Output the (X, Y) coordinate of the center of the cell containing the given text.  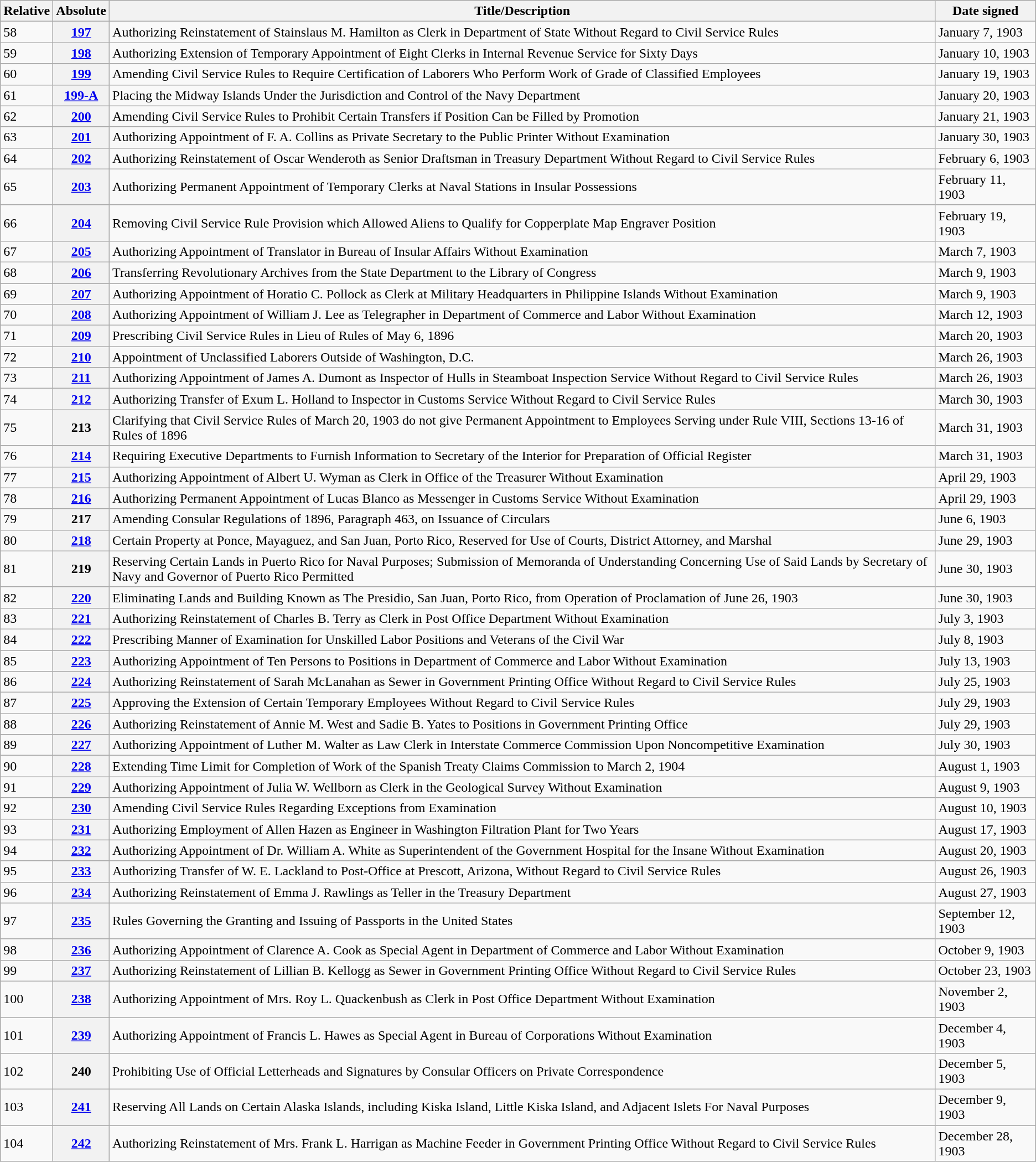
Authorizing Appointment of Translator in Bureau of Insular Affairs Without Examination (522, 251)
199 (81, 74)
Prescribing Manner of Examination for Unskilled Labor Positions and Veterans of the Civil War (522, 639)
Authorizing Appointment of Francis L. Hawes as Special Agent in Bureau of Corporations Without Examination (522, 1035)
217 (81, 519)
Authorizing Appointment of Ten Persons to Positions in Department of Commerce and Labor Without Examination (522, 660)
Authorizing Appointment of F. A. Collins as Private Secretary to the Public Printer Without Examination (522, 137)
98 (27, 949)
229 (81, 787)
222 (81, 639)
72 (27, 357)
July 30, 1903 (985, 745)
Authorizing Reinstatement of Sarah McLanahan as Sewer in Government Printing Office Without Regard to Civil Service Rules (522, 682)
75 (27, 427)
Rules Governing the Granting and Issuing of Passports in the United States (522, 921)
Authorizing Reinstatement of Mrs. Frank L. Harrigan as Machine Feeder in Government Printing Office Without Regard to Civil Service Rules (522, 1144)
206 (81, 272)
210 (81, 357)
Authorizing Appointment of James A. Dumont as Inspector of Hulls in Steamboat Inspection Service Without Regard to Civil Service Rules (522, 378)
Authorizing Transfer of Exum L. Holland to Inspector in Customs Service Without Regard to Civil Service Rules (522, 399)
202 (81, 158)
Amending Civil Service Rules to Prohibit Certain Transfers if Position Can be Filled by Promotion (522, 116)
240 (81, 1072)
Authorizing Transfer of W. E. Lackland to Post-Office at Prescott, Arizona, Without Regard to Civil Service Rules (522, 871)
August 10, 1903 (985, 808)
238 (81, 999)
101 (27, 1035)
89 (27, 745)
203 (81, 187)
February 6, 1903 (985, 158)
Prescribing Civil Service Rules in Lieu of Rules of May 6, 1896 (522, 336)
99 (27, 970)
66 (27, 223)
Authorizing Appointment of Albert U. Wyman as Clerk in Office of the Treasurer Without Examination (522, 477)
242 (81, 1144)
231 (81, 829)
80 (27, 540)
78 (27, 498)
209 (81, 336)
85 (27, 660)
82 (27, 597)
225 (81, 703)
September 12, 1903 (985, 921)
230 (81, 808)
February 19, 1903 (985, 223)
March 20, 1903 (985, 336)
Amending Civil Service Rules to Require Certification of Laborers Who Perform Work of Grade of Classified Employees (522, 74)
200 (81, 116)
Eliminating Lands and Building Known as The Presidio, San Juan, Porto Rico, from Operation of Proclamation of June 26, 1903 (522, 597)
221 (81, 618)
Transferring Revolutionary Archives from the State Department to the Library of Congress (522, 272)
94 (27, 850)
208 (81, 315)
Placing the Midway Islands Under the Jurisdiction and Control of the Navy Department (522, 95)
97 (27, 921)
Certain Property at Ponce, Mayaguez, and San Juan, Porto Rico, Reserved for Use of Courts, District Attorney, and Marshal (522, 540)
232 (81, 850)
84 (27, 639)
June 6, 1903 (985, 519)
70 (27, 315)
January 20, 1903 (985, 95)
Authorizing Appointment of Dr. William A. White as Superintendent of the Government Hospital for the Insane Without Examination (522, 850)
83 (27, 618)
61 (27, 95)
212 (81, 399)
201 (81, 137)
198 (81, 53)
100 (27, 999)
223 (81, 660)
65 (27, 187)
Authorizing Reinstatement of Stainslaus M. Hamilton as Clerk in Department of State Without Regard to Civil Service Rules (522, 32)
Authorizing Appointment of Julia W. Wellborn as Clerk in the Geological Survey Without Examination (522, 787)
Requiring Executive Departments to Furnish Information to Secretary of the Interior for Preparation of Official Register (522, 456)
March 7, 1903 (985, 251)
December 5, 1903 (985, 1072)
90 (27, 766)
207 (81, 294)
79 (27, 519)
68 (27, 272)
93 (27, 829)
Authorizing Extension of Temporary Appointment of Eight Clerks in Internal Revenue Service for Sixty Days (522, 53)
233 (81, 871)
Appointment of Unclassified Laborers Outside of Washington, D.C. (522, 357)
226 (81, 724)
July 13, 1903 (985, 660)
December 4, 1903 (985, 1035)
August 27, 1903 (985, 892)
227 (81, 745)
January 30, 1903 (985, 137)
67 (27, 251)
234 (81, 892)
199-A (81, 95)
216 (81, 498)
236 (81, 949)
Authorizing Reinstatement of Charles B. Terry as Clerk in Post Office Department Without Examination (522, 618)
64 (27, 158)
Amending Consular Regulations of 1896, Paragraph 463, on Issuance of Circulars (522, 519)
Date signed (985, 11)
104 (27, 1144)
76 (27, 456)
February 11, 1903 (985, 187)
213 (81, 427)
215 (81, 477)
Authorizing Reinstatement of Oscar Wenderoth as Senior Draftsman in Treasury Department Without Regard to Civil Service Rules (522, 158)
January 10, 1903 (985, 53)
January 19, 1903 (985, 74)
86 (27, 682)
Authorizing Employment of Allen Hazen as Engineer in Washington Filtration Plant for Two Years (522, 829)
December 9, 1903 (985, 1107)
Amending Civil Service Rules Regarding Exceptions from Examination (522, 808)
Authorizing Permanent Appointment of Lucas Blanco as Messenger in Customs Service Without Examination (522, 498)
96 (27, 892)
63 (27, 137)
Reserving All Lands on Certain Alaska Islands, including Kiska Island, Little Kiska Island, and Adjacent Islets For Naval Purposes (522, 1107)
81 (27, 569)
91 (27, 787)
July 3, 1903 (985, 618)
December 28, 1903 (985, 1144)
73 (27, 378)
Approving the Extension of Certain Temporary Employees Without Regard to Civil Service Rules (522, 703)
August 17, 1903 (985, 829)
102 (27, 1072)
Absolute (81, 11)
103 (27, 1107)
204 (81, 223)
237 (81, 970)
241 (81, 1107)
60 (27, 74)
Authorizing Permanent Appointment of Temporary Clerks at Naval Stations in Insular Possessions (522, 187)
Authorizing Reinstatement of Lillian B. Kellogg as Sewer in Government Printing Office Without Regard to Civil Service Rules (522, 970)
August 20, 1903 (985, 850)
October 9, 1903 (985, 949)
March 30, 1903 (985, 399)
March 12, 1903 (985, 315)
Authorizing Appointment of William J. Lee as Telegrapher in Department of Commerce and Labor Without Examination (522, 315)
71 (27, 336)
Authorizing Appointment of Mrs. Roy L. Quackenbush as Clerk in Post Office Department Without Examination (522, 999)
224 (81, 682)
Authorizing Reinstatement of Emma J. Rawlings as Teller in the Treasury Department (522, 892)
228 (81, 766)
November 2, 1903 (985, 999)
197 (81, 32)
87 (27, 703)
92 (27, 808)
Authorizing Appointment of Horatio C. Pollock as Clerk at Military Headquarters in Philippine Islands Without Examination (522, 294)
July 25, 1903 (985, 682)
Extending Time Limit for Completion of Work of the Spanish Treaty Claims Commission to March 2, 1904 (522, 766)
January 21, 1903 (985, 116)
Authorizing Appointment of Clarence A. Cook as Special Agent in Department of Commerce and Labor Without Examination (522, 949)
88 (27, 724)
235 (81, 921)
January 7, 1903 (985, 32)
Relative (27, 11)
August 9, 1903 (985, 787)
214 (81, 456)
October 23, 1903 (985, 970)
219 (81, 569)
77 (27, 477)
August 26, 1903 (985, 871)
95 (27, 871)
205 (81, 251)
August 1, 1903 (985, 766)
220 (81, 597)
58 (27, 32)
June 29, 1903 (985, 540)
Prohibiting Use of Official Letterheads and Signatures by Consular Officers on Private Correspondence (522, 1072)
62 (27, 116)
74 (27, 399)
Title/Description (522, 11)
69 (27, 294)
211 (81, 378)
Removing Civil Service Rule Provision which Allowed Aliens to Qualify for Copperplate Map Engraver Position (522, 223)
July 8, 1903 (985, 639)
59 (27, 53)
Authorizing Reinstatement of Annie M. West and Sadie B. Yates to Positions in Government Printing Office (522, 724)
Authorizing Appointment of Luther M. Walter as Law Clerk in Interstate Commerce Commission Upon Noncompetitive Examination (522, 745)
239 (81, 1035)
218 (81, 540)
